Capture the cell that displays the provided text and extract its (X, Y) central coordinate. 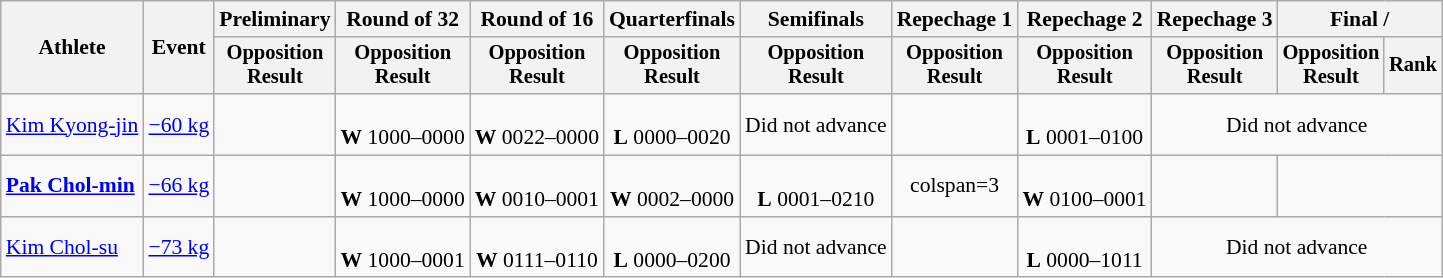
Athlete (72, 48)
W 0002–0000 (672, 186)
L 0000–0200 (672, 248)
Quarterfinals (672, 19)
L 0001–0210 (816, 186)
Repechage 3 (1215, 19)
−60 kg (178, 124)
Preliminary (274, 19)
Repechage 1 (955, 19)
Kim Kyong-jin (72, 124)
Semifinals (816, 19)
Round of 32 (403, 19)
Kim Chol-su (72, 248)
W 0100–0001 (1084, 186)
W 1000–0001 (403, 248)
−73 kg (178, 248)
Event (178, 48)
colspan=3 (955, 186)
W 0022–0000 (537, 124)
Final / (1360, 19)
W 0111–0110 (537, 248)
Pak Chol-min (72, 186)
Round of 16 (537, 19)
L 0000–0020 (672, 124)
W 0010–0001 (537, 186)
−66 kg (178, 186)
Rank (1413, 66)
Repechage 2 (1084, 19)
L 0001–0100 (1084, 124)
L 0000–1011 (1084, 248)
